Capture the cell that displays the provided text and extract its [X, Y] central coordinate. 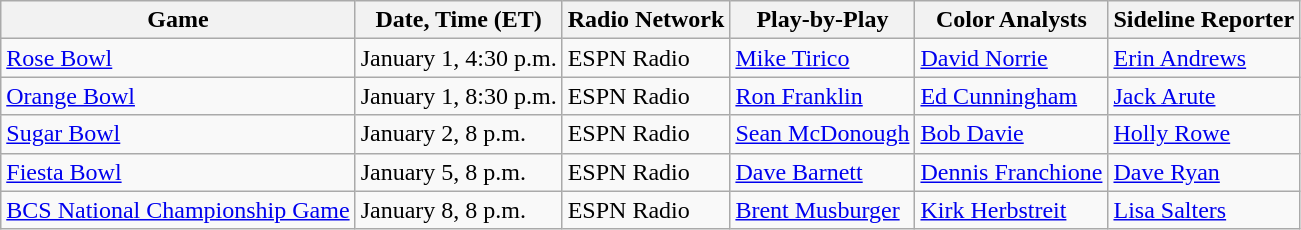
Dennis Franchione [1012, 172]
Play-by-Play [822, 20]
Brent Musburger [822, 210]
Orange Bowl [178, 96]
Game [178, 20]
David Norrie [1012, 58]
Fiesta Bowl [178, 172]
Mike Tirico [822, 58]
Bob Davie [1012, 134]
Date, Time (ET) [458, 20]
Jack Arute [1204, 96]
Sideline Reporter [1204, 20]
January 8, 8 p.m. [458, 210]
Ed Cunningham [1012, 96]
Radio Network [646, 20]
BCS National Championship Game [178, 210]
Color Analysts [1012, 20]
Lisa Salters [1204, 210]
Holly Rowe [1204, 134]
Dave Barnett [822, 172]
Sean McDonough [822, 134]
Dave Ryan [1204, 172]
Rose Bowl [178, 58]
Kirk Herbstreit [1012, 210]
January 1, 8:30 p.m. [458, 96]
Sugar Bowl [178, 134]
January 1, 4:30 p.m. [458, 58]
Erin Andrews [1204, 58]
January 2, 8 p.m. [458, 134]
January 5, 8 p.m. [458, 172]
Ron Franklin [822, 96]
